Scan for the cell matching the given text and deliver its [X, Y] coordinate at center. 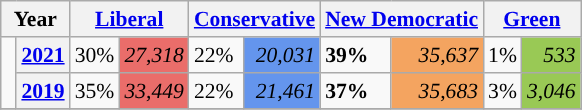
Year [36, 19]
35% [95, 91]
35,683 [437, 91]
3% [502, 91]
37% [356, 91]
20,031 [282, 55]
3,046 [552, 91]
New Democratic [402, 19]
30% [95, 55]
1% [502, 55]
Green [532, 19]
533 [552, 55]
2021 [42, 55]
35,637 [437, 55]
Conservative [254, 19]
27,318 [154, 55]
Liberal [130, 19]
21,461 [282, 91]
2019 [42, 91]
33,449 [154, 91]
39% [356, 55]
